Determine the [X, Y] coordinate at the center of the cell enclosing the given text.  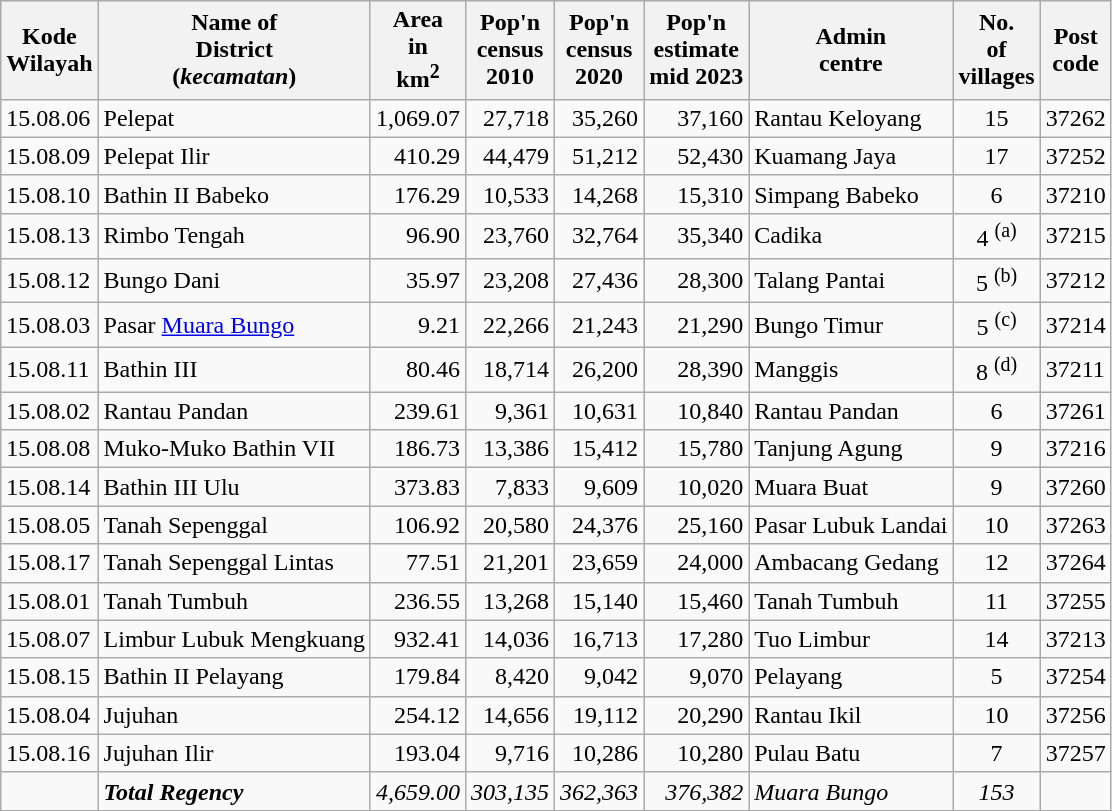
37254 [1076, 677]
23,208 [510, 280]
10,280 [696, 753]
7 [996, 753]
13,386 [510, 449]
1,069.07 [418, 118]
Tanjung Agung [851, 449]
35,340 [696, 236]
Bathin III Ulu [234, 487]
14,268 [600, 194]
15.08.05 [50, 525]
25,160 [696, 525]
Tanah Sepenggal Lintas [234, 563]
77.51 [418, 563]
153 [996, 791]
Muara Buat [851, 487]
15,310 [696, 194]
179.84 [418, 677]
37261 [1076, 411]
21,243 [600, 326]
9,361 [510, 411]
32,764 [600, 236]
14,656 [510, 715]
15.08.14 [50, 487]
Kode Wilayah [50, 50]
9,070 [696, 677]
28,300 [696, 280]
Pop'ncensus 2010 [510, 50]
Muara Bungo [851, 791]
23,659 [600, 563]
254.12 [418, 715]
Pelayang [851, 677]
193.04 [418, 753]
303,135 [510, 791]
37256 [1076, 715]
Kuamang Jaya [851, 156]
15,140 [600, 601]
51,212 [600, 156]
Bathin II Pelayang [234, 677]
37211 [1076, 370]
Pulau Batu [851, 753]
15,460 [696, 601]
410.29 [418, 156]
Postcode [1076, 50]
4,659.00 [418, 791]
18,714 [510, 370]
Pelepat [234, 118]
23,760 [510, 236]
239.61 [418, 411]
15.08.15 [50, 677]
37215 [1076, 236]
15.08.09 [50, 156]
236.55 [418, 601]
10,286 [600, 753]
12 [996, 563]
Tuo Limbur [851, 639]
5 [996, 677]
Name ofDistrict(kecamatan) [234, 50]
35.97 [418, 280]
Jujuhan [234, 715]
Talang Pantai [851, 280]
15.08.06 [50, 118]
Rantau Ikil [851, 715]
37212 [1076, 280]
9,042 [600, 677]
15.08.02 [50, 411]
14 [996, 639]
4 (a) [996, 236]
15.08.01 [50, 601]
362,363 [600, 791]
20,290 [696, 715]
932.41 [418, 639]
Rantau Keloyang [851, 118]
Muko-Muko Bathin VII [234, 449]
37255 [1076, 601]
14,036 [510, 639]
Pasar Muara Bungo [234, 326]
Bungo Timur [851, 326]
Ambacang Gedang [851, 563]
24,000 [696, 563]
37260 [1076, 487]
Simpang Babeko [851, 194]
Bungo Dani [234, 280]
Pasar Lubuk Landai [851, 525]
No.ofvillages [996, 50]
Pelepat Ilir [234, 156]
80.46 [418, 370]
15 [996, 118]
Area in km2 [418, 50]
Rimbo Tengah [234, 236]
37257 [1076, 753]
37210 [1076, 194]
106.92 [418, 525]
37214 [1076, 326]
17 [996, 156]
Total Regency [234, 791]
15.08.10 [50, 194]
11 [996, 601]
37263 [1076, 525]
15.08.12 [50, 280]
28,390 [696, 370]
9.21 [418, 326]
37264 [1076, 563]
Admin centre [851, 50]
96.90 [418, 236]
9,716 [510, 753]
15.08.08 [50, 449]
35,260 [600, 118]
176.29 [418, 194]
27,718 [510, 118]
37262 [1076, 118]
Cadika [851, 236]
Manggis [851, 370]
Bathin III [234, 370]
37216 [1076, 449]
Tanah Sepenggal [234, 525]
21,201 [510, 563]
20,580 [510, 525]
186.73 [418, 449]
26,200 [600, 370]
22,266 [510, 326]
8 (d) [996, 370]
10,533 [510, 194]
44,479 [510, 156]
Limbur Lubuk Mengkuang [234, 639]
376,382 [696, 791]
Pop'nestimatemid 2023 [696, 50]
15,412 [600, 449]
15.08.04 [50, 715]
19,112 [600, 715]
17,280 [696, 639]
16,713 [600, 639]
37,160 [696, 118]
10,840 [696, 411]
52,430 [696, 156]
13,268 [510, 601]
15.08.03 [50, 326]
15.08.07 [50, 639]
10,631 [600, 411]
27,436 [600, 280]
5 (c) [996, 326]
15.08.13 [50, 236]
Bathin II Babeko [234, 194]
15.08.16 [50, 753]
37213 [1076, 639]
21,290 [696, 326]
8,420 [510, 677]
15.08.11 [50, 370]
37252 [1076, 156]
Jujuhan Ilir [234, 753]
9,609 [600, 487]
15.08.17 [50, 563]
7,833 [510, 487]
Pop'ncensus 2020 [600, 50]
15,780 [696, 449]
10,020 [696, 487]
5 (b) [996, 280]
373.83 [418, 487]
24,376 [600, 525]
